From the cell containing the given text, extract its center point as (x, y) coordinate. 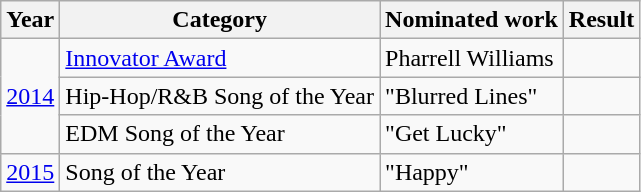
Song of the Year (220, 172)
Result (601, 20)
Innovator Award (220, 58)
Hip-Hop/R&B Song of the Year (220, 96)
Year (30, 20)
"Happy" (472, 172)
2014 (30, 96)
Nominated work (472, 20)
2015 (30, 172)
Pharrell Williams (472, 58)
"Get Lucky" (472, 134)
Category (220, 20)
EDM Song of the Year (220, 134)
"Blurred Lines" (472, 96)
